Provide the (X, Y) coordinate of the cell's center where the given text is located.  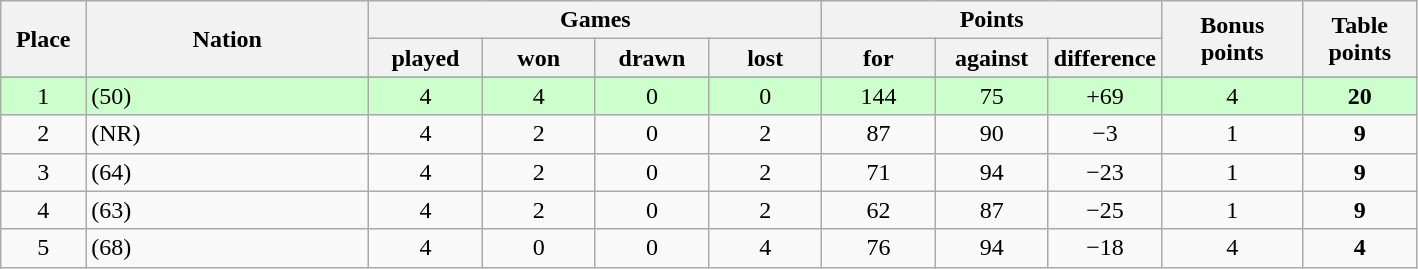
difference (1104, 58)
144 (878, 96)
Bonuspoints (1233, 39)
(68) (228, 248)
Place (44, 39)
(NR) (228, 134)
−3 (1104, 134)
for (878, 58)
Nation (228, 39)
+69 (1104, 96)
(64) (228, 172)
(63) (228, 210)
90 (992, 134)
5 (44, 248)
(50) (228, 96)
−25 (1104, 210)
75 (992, 96)
20 (1360, 96)
played (426, 58)
−23 (1104, 172)
3 (44, 172)
won (538, 58)
Tablepoints (1360, 39)
76 (878, 248)
−18 (1104, 248)
drawn (652, 58)
71 (878, 172)
lost (766, 58)
Games (596, 20)
Points (992, 20)
against (992, 58)
62 (878, 210)
